For the text-containing cell, return its midpoint in [X, Y] coordinate format. 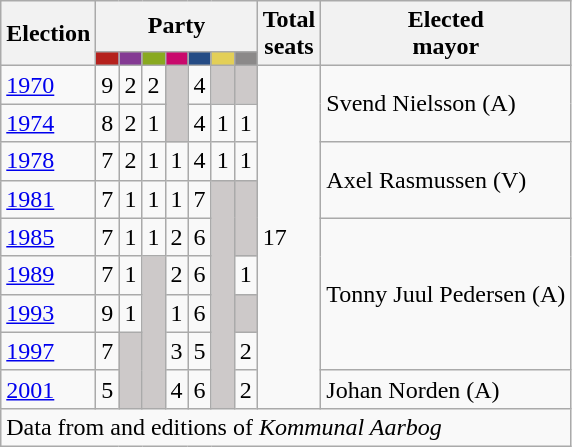
1985 [48, 237]
Tonny Juul Pedersen (A) [446, 294]
3 [176, 351]
17 [289, 238]
Johan Norden (A) [446, 389]
1989 [48, 275]
2001 [48, 389]
8 [108, 123]
1974 [48, 123]
1993 [48, 313]
Party [176, 26]
1981 [48, 199]
Svend Nielsson (A) [446, 104]
Totalseats [289, 34]
Election [48, 34]
Axel Rasmussen (V) [446, 180]
1997 [48, 351]
1970 [48, 85]
Electedmayor [446, 34]
1978 [48, 161]
Data from and editions of Kommunal Aarbog [286, 427]
